Scan for the cell matching the given text and deliver its (X, Y) coordinate at center. 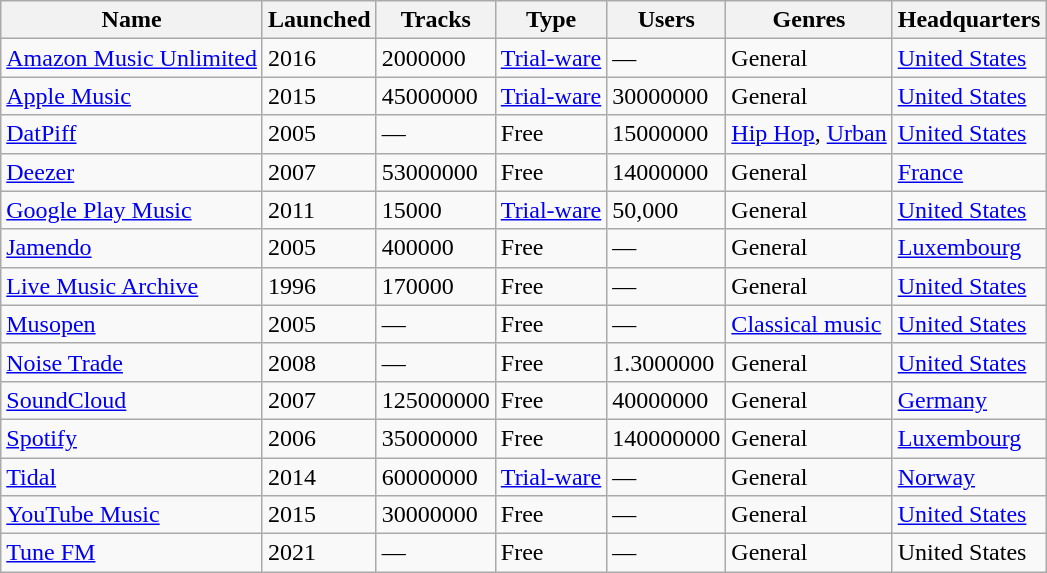
Musopen (132, 324)
400000 (436, 248)
Name (132, 20)
Type (550, 20)
60000000 (436, 477)
Tidal (132, 477)
2008 (319, 362)
125000000 (436, 400)
Amazon Music Unlimited (132, 58)
53000000 (436, 172)
2014 (319, 477)
Germany (969, 400)
1.3000000 (666, 362)
Tune FM (132, 553)
Genres (809, 20)
14000000 (666, 172)
Launched (319, 20)
DatPiff (132, 134)
2000000 (436, 58)
Deezer (132, 172)
45000000 (436, 96)
Users (666, 20)
Google Play Music (132, 210)
Apple Music (132, 96)
Live Music Archive (132, 286)
2021 (319, 553)
15000 (436, 210)
Noise Trade (132, 362)
Norway (969, 477)
15000000 (666, 134)
Headquarters (969, 20)
YouTube Music (132, 515)
35000000 (436, 438)
Spotify (132, 438)
1996 (319, 286)
Tracks (436, 20)
France (969, 172)
140000000 (666, 438)
170000 (436, 286)
Jamendo (132, 248)
Hip Hop, Urban (809, 134)
SoundCloud (132, 400)
50,000 (666, 210)
2011 (319, 210)
2016 (319, 58)
40000000 (666, 400)
Classical music (809, 324)
2006 (319, 438)
